Scan for the cell matching the given text and deliver its [x, y] coordinate at center. 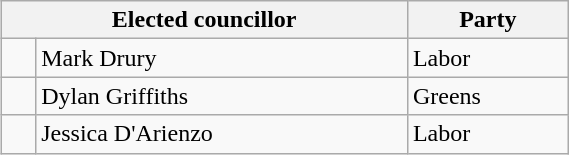
Elected councillor [204, 20]
Jessica D'Arienzo [222, 134]
Party [488, 20]
Mark Drury [222, 58]
Greens [488, 96]
Dylan Griffiths [222, 96]
